Locate the cell with the specified text and output its [X, Y] center coordinate. 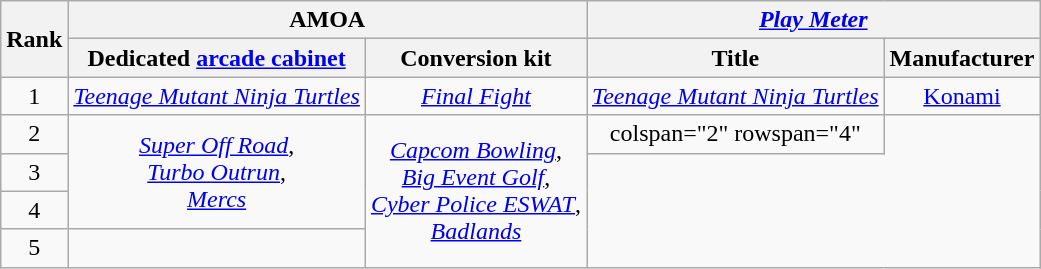
Super Off Road, Turbo Outrun, Mercs [217, 172]
2 [34, 134]
Conversion kit [476, 58]
3 [34, 172]
Rank [34, 39]
5 [34, 248]
4 [34, 210]
Konami [962, 96]
Title [735, 58]
Manufacturer [962, 58]
1 [34, 96]
Capcom Bowling, Big Event Golf, Cyber Police ESWAT, Badlands [476, 191]
Play Meter [812, 20]
Dedicated arcade cabinet [217, 58]
Final Fight [476, 96]
colspan="2" rowspan="4" [735, 134]
AMOA [328, 20]
